Extract the (x, y) coordinate from the center of the cell holding the provided text.  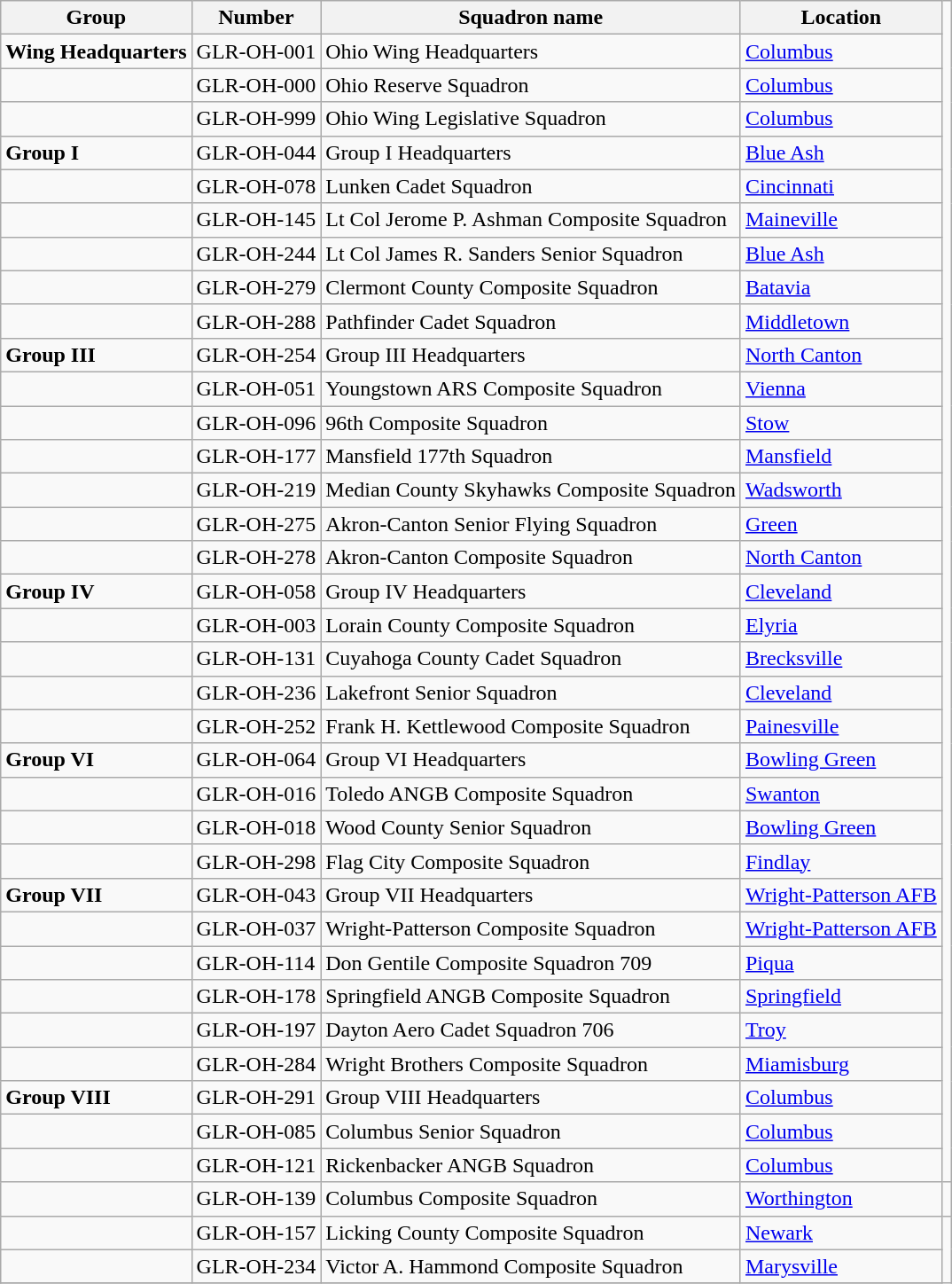
Maineville (840, 220)
Group VI (96, 760)
GLR-OH-278 (256, 558)
Vienna (840, 388)
96th Composite Squadron (531, 423)
GLR-OH-096 (256, 423)
Ohio Wing Legislative Squadron (531, 119)
GLR-OH-252 (256, 726)
Akron-Canton Composite Squadron (531, 558)
GLR-OH-064 (256, 760)
GLR-OH-139 (256, 1199)
GLR-OH-037 (256, 928)
Clermont County Composite Squadron (531, 287)
Wadsworth (840, 490)
Lt Col James R. Sanders Senior Squadron (531, 254)
Wing Headquarters (96, 51)
Columbus Senior Squadron (531, 1131)
Cincinnati (840, 186)
Group IV Headquarters (531, 591)
Akron-Canton Senior Flying Squadron (531, 524)
Columbus Composite Squadron (531, 1199)
Group VII Headquarters (531, 895)
Green (840, 524)
Youngstown ARS Composite Squadron (531, 388)
Springfield ANGB Composite Squadron (531, 997)
Median County Skyhawks Composite Squadron (531, 490)
Swanton (840, 794)
Mansfield 177th Squadron (531, 457)
Group VII (96, 895)
GLR-OH-044 (256, 153)
GLR-OH-275 (256, 524)
Newark (840, 1233)
GLR-OH-058 (256, 591)
GLR-OH-178 (256, 997)
Wood County Senior Squadron (531, 827)
GLR-OH-157 (256, 1233)
GLR-OH-078 (256, 186)
Group III (96, 355)
Cuyahoga County Cadet Squadron (531, 659)
Licking County Composite Squadron (531, 1233)
Batavia (840, 287)
GLR-OH-016 (256, 794)
Group (96, 18)
Lorain County Composite Squadron (531, 625)
Ohio Reserve Squadron (531, 85)
GLR-OH-197 (256, 1030)
Piqua (840, 962)
GLR-OH-288 (256, 321)
Findlay (840, 861)
GLR-OH-284 (256, 1064)
GLR-OH-254 (256, 355)
Stow (840, 423)
Miamisburg (840, 1064)
Lunken Cadet Squadron (531, 186)
GLR-OH-236 (256, 693)
Don Gentile Composite Squadron 709 (531, 962)
Flag City Composite Squadron (531, 861)
Mansfield (840, 457)
Group III Headquarters (531, 355)
Wright-Patterson Composite Squadron (531, 928)
GLR-OH-043 (256, 895)
GLR-OH-999 (256, 119)
Toledo ANGB Composite Squadron (531, 794)
GLR-OH-085 (256, 1131)
GLR-OH-279 (256, 287)
Pathfinder Cadet Squadron (531, 321)
Frank H. Kettlewood Composite Squadron (531, 726)
Group VIII (96, 1098)
Rickenbacker ANGB Squadron (531, 1165)
Painesville (840, 726)
GLR-OH-121 (256, 1165)
GLR-OH-000 (256, 85)
Lakefront Senior Squadron (531, 693)
GLR-OH-177 (256, 457)
Wright Brothers Composite Squadron (531, 1064)
Number (256, 18)
Elyria (840, 625)
Lt Col Jerome P. Ashman Composite Squadron (531, 220)
Victor A. Hammond Composite Squadron (531, 1266)
Worthington (840, 1199)
Location (840, 18)
Ohio Wing Headquarters (531, 51)
Group I (96, 153)
GLR-OH-298 (256, 861)
Group VIII Headquarters (531, 1098)
GLR-OH-003 (256, 625)
GLR-OH-219 (256, 490)
GLR-OH-018 (256, 827)
GLR-OH-234 (256, 1266)
Dayton Aero Cadet Squadron 706 (531, 1030)
Squadron name (531, 18)
GLR-OH-001 (256, 51)
Springfield (840, 997)
GLR-OH-131 (256, 659)
Marysville (840, 1266)
GLR-OH-291 (256, 1098)
GLR-OH-145 (256, 220)
Troy (840, 1030)
Brecksville (840, 659)
Group VI Headquarters (531, 760)
GLR-OH-051 (256, 388)
Middletown (840, 321)
Group I Headquarters (531, 153)
Group IV (96, 591)
GLR-OH-114 (256, 962)
GLR-OH-244 (256, 254)
